Detect which cell encompasses the target text, then output its (X, Y) center coordinate. 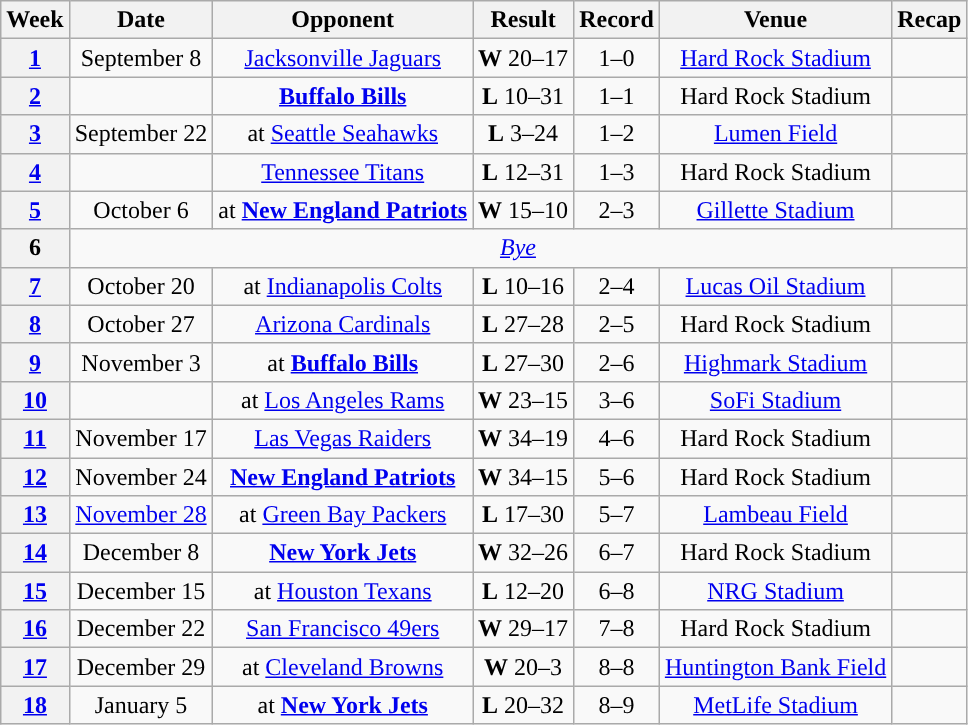
W 23–15 (524, 400)
2–4 (617, 286)
Result (524, 20)
6 (35, 248)
1–0 (617, 58)
New York Jets (343, 553)
Recap (930, 20)
5 (35, 210)
November 24 (141, 477)
3 (35, 134)
14 (35, 553)
W 34–19 (524, 438)
7 (35, 286)
12 (35, 477)
SoFi Stadium (775, 400)
at Los Angeles Rams (343, 400)
13 (35, 515)
5–7 (617, 515)
Lumen Field (775, 134)
Arizona Cardinals (343, 324)
at Buffalo Bills (343, 362)
Gillette Stadium (775, 210)
Lambeau Field (775, 515)
4–6 (617, 438)
L 3–24 (524, 134)
at New England Patriots (343, 210)
Jacksonville Jaguars (343, 58)
at Indianapolis Colts (343, 286)
November 28 (141, 515)
November 3 (141, 362)
September 22 (141, 134)
December 22 (141, 629)
Huntington Bank Field (775, 667)
L 27–30 (524, 362)
8–9 (617, 705)
New England Patriots (343, 477)
8–8 (617, 667)
4 (35, 172)
5–6 (617, 477)
2–5 (617, 324)
6–7 (617, 553)
at Cleveland Browns (343, 667)
October 27 (141, 324)
11 (35, 438)
L 12–20 (524, 591)
at New York Jets (343, 705)
1 (35, 58)
at Green Bay Packers (343, 515)
W 32–26 (524, 553)
2–6 (617, 362)
December 15 (141, 591)
L 27–28 (524, 324)
San Francisco 49ers (343, 629)
MetLife Stadium (775, 705)
NRG Stadium (775, 591)
Tennessee Titans (343, 172)
L 10–16 (524, 286)
1–1 (617, 96)
Venue (775, 20)
18 (35, 705)
January 5 (141, 705)
Opponent (343, 20)
September 8 (141, 58)
L 12–31 (524, 172)
2 (35, 96)
Week (35, 20)
Lucas Oil Stadium (775, 286)
6–8 (617, 591)
October 20 (141, 286)
at Seattle Seahawks (343, 134)
Las Vegas Raiders (343, 438)
8 (35, 324)
November 17 (141, 438)
Record (617, 20)
October 6 (141, 210)
7–8 (617, 629)
W 29–17 (524, 629)
L 20–32 (524, 705)
17 (35, 667)
Date (141, 20)
15 (35, 591)
3–6 (617, 400)
9 (35, 362)
December 8 (141, 553)
2–3 (617, 210)
Buffalo Bills (343, 96)
December 29 (141, 667)
1–2 (617, 134)
W 20–3 (524, 667)
L 10–31 (524, 96)
Bye (518, 248)
W 34–15 (524, 477)
W 15–10 (524, 210)
1–3 (617, 172)
W 20–17 (524, 58)
10 (35, 400)
at Houston Texans (343, 591)
16 (35, 629)
Highmark Stadium (775, 362)
L 17–30 (524, 515)
